Detect which cell encompasses the target text, then output its [X, Y] center coordinate. 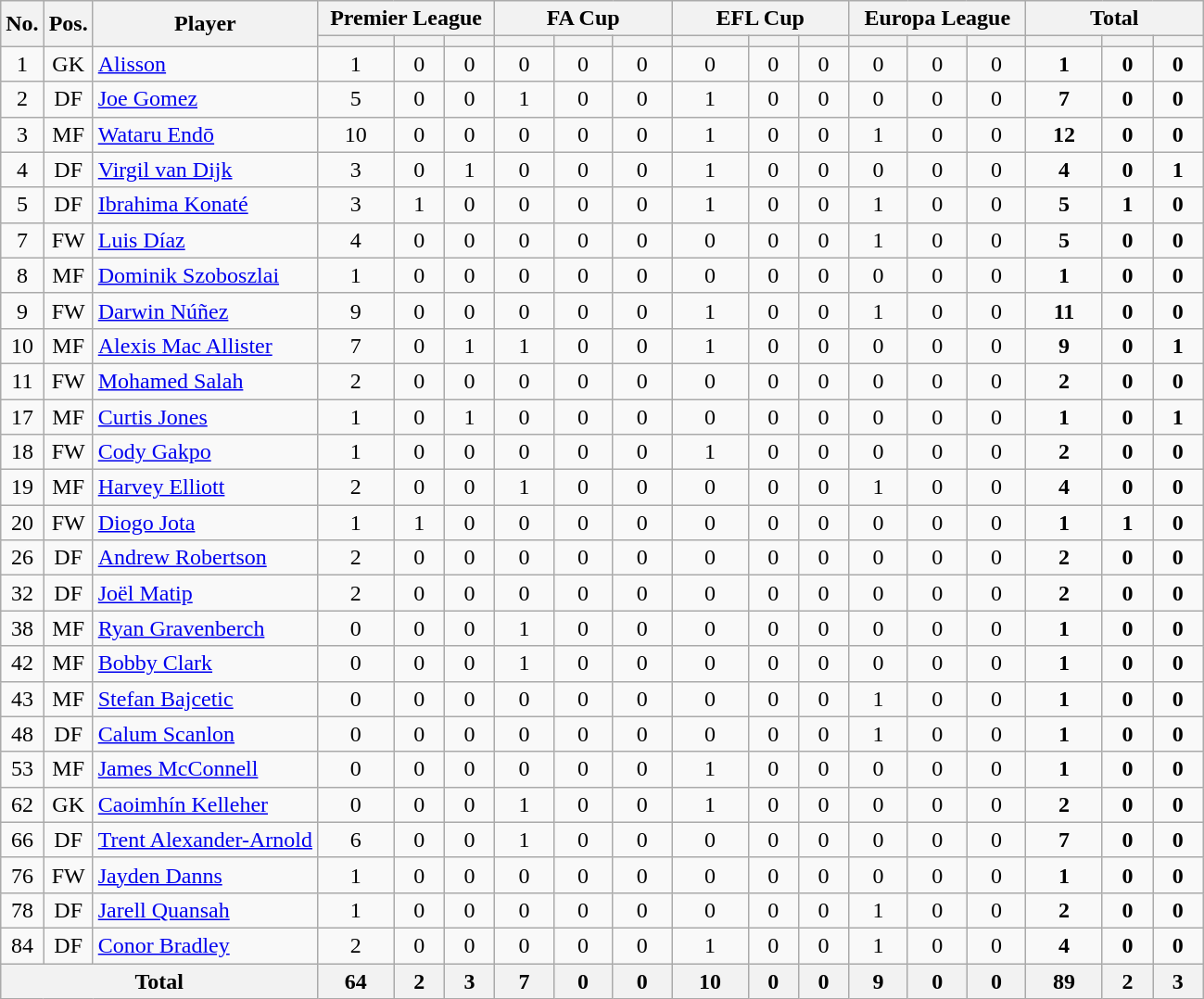
78 [22, 910]
Stefan Bajcetic [205, 699]
Trent Alexander-Arnold [205, 840]
53 [22, 769]
Alexis Mac Allister [205, 346]
26 [22, 558]
19 [22, 487]
62 [22, 804]
Jarell Quansah [205, 910]
Wataru Endō [205, 134]
89 [1064, 981]
James McConnell [205, 769]
6 [356, 840]
Bobby Clark [205, 664]
76 [22, 875]
Joe Gomez [205, 99]
Virgil van Dijk [205, 170]
Diogo Jota [205, 523]
20 [22, 523]
EFL Cup [760, 19]
Ibrahima Konaté [205, 205]
48 [22, 734]
Cody Gakpo [205, 452]
Darwin Núñez [205, 310]
Curtis Jones [205, 416]
Luis Díaz [205, 240]
84 [22, 945]
Mohamed Salah [205, 381]
Joël Matip [205, 593]
Player [205, 24]
Conor Bradley [205, 945]
FA Cup [584, 19]
Caoimhín Kelleher [205, 804]
64 [356, 981]
8 [22, 275]
43 [22, 699]
Jayden Danns [205, 875]
No. [22, 24]
38 [22, 628]
Dominik Szoboszlai [205, 275]
42 [22, 664]
12 [1064, 134]
32 [22, 593]
Alisson [205, 64]
Harvey Elliott [205, 487]
Calum Scanlon [205, 734]
Pos. [69, 24]
17 [22, 416]
Andrew Robertson [205, 558]
Premier League [406, 19]
66 [22, 840]
Ryan Gravenberch [205, 628]
Europa League [938, 19]
18 [22, 452]
